Identify which cell holds the provided text, then report its [x, y] central coordinate. 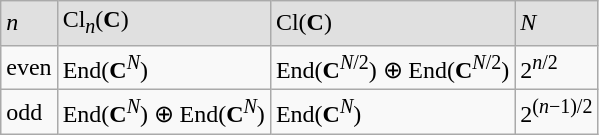
n [29, 23]
End(CN/2) ⊕ End(CN/2) [392, 68]
Cln(C) [164, 23]
End(CN) ⊕ End(CN) [164, 112]
N [556, 23]
Cl(C) [392, 23]
2n/2 [556, 68]
odd [29, 112]
2(n−1)/2 [556, 112]
even [29, 68]
